Locate the cell with the specified text and output its (X, Y) center coordinate. 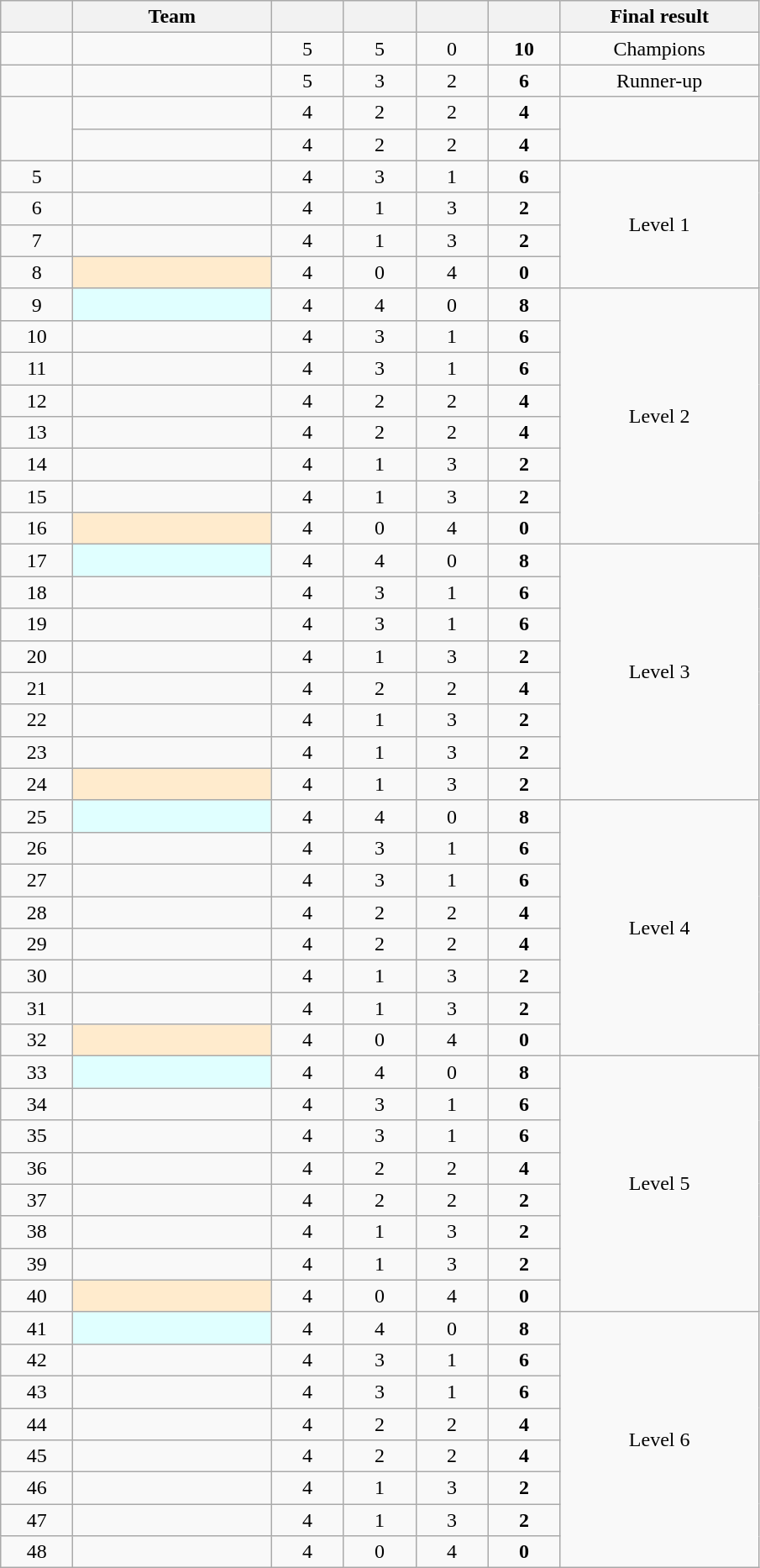
23 (37, 752)
45 (37, 1456)
25 (37, 816)
28 (37, 912)
12 (37, 401)
11 (37, 368)
16 (37, 529)
Level 4 (659, 928)
31 (37, 1008)
22 (37, 720)
20 (37, 656)
Champions (659, 49)
35 (37, 1136)
33 (37, 1072)
36 (37, 1168)
Final result (659, 17)
14 (37, 465)
15 (37, 497)
38 (37, 1232)
9 (37, 304)
Level 3 (659, 672)
21 (37, 688)
47 (37, 1520)
48 (37, 1552)
24 (37, 784)
43 (37, 1392)
Team (172, 17)
27 (37, 880)
29 (37, 944)
7 (37, 240)
46 (37, 1488)
13 (37, 433)
39 (37, 1264)
17 (37, 560)
Level 6 (659, 1439)
Level 1 (659, 224)
30 (37, 976)
Level 2 (659, 416)
41 (37, 1328)
18 (37, 592)
37 (37, 1200)
19 (37, 624)
26 (37, 848)
32 (37, 1040)
40 (37, 1296)
42 (37, 1360)
44 (37, 1424)
Level 5 (659, 1184)
34 (37, 1104)
Runner-up (659, 81)
